Output the (x, y) coordinate of the center of the cell containing the given text.  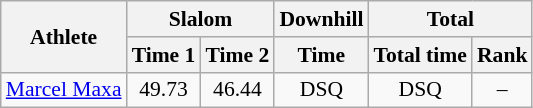
46.44 (237, 90)
Marcel Maxa (64, 90)
Time 2 (237, 55)
Rank (502, 55)
Slalom (201, 19)
– (502, 90)
49.73 (164, 90)
Athlete (64, 36)
Downhill (321, 19)
Time 1 (164, 55)
Total (450, 19)
Total time (420, 55)
Time (321, 55)
